From the cell containing the given text, extract its center point as [X, Y] coordinate. 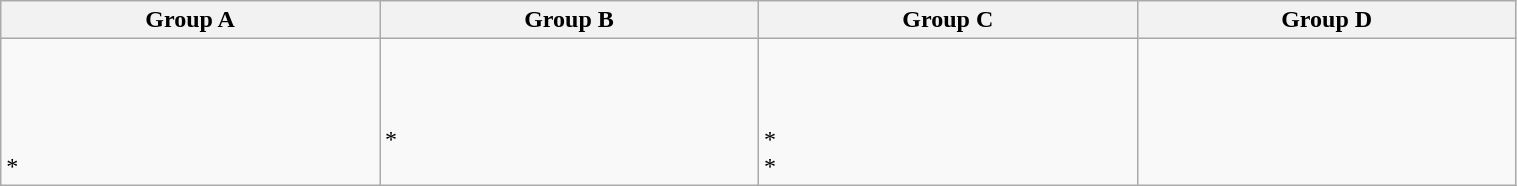
Group A [190, 20]
Group B [570, 20]
* * [948, 112]
Group C [948, 20]
Group D [1326, 20]
